Find where the given text appears and provide that cell's center as [X, Y] coordinate. 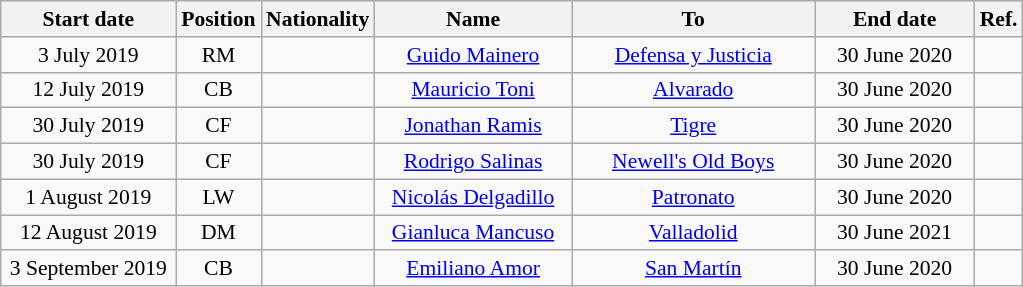
Rodrigo Salinas [473, 162]
Tigre [694, 126]
Guido Mainero [473, 55]
Newell's Old Boys [694, 162]
San Martín [694, 269]
30 June 2021 [895, 233]
LW [218, 197]
Jonathan Ramis [473, 126]
Valladolid [694, 233]
Start date [88, 19]
End date [895, 19]
12 July 2019 [88, 90]
DM [218, 233]
3 September 2019 [88, 269]
Emiliano Amor [473, 269]
Nicolás Delgadillo [473, 197]
Nationality [318, 19]
Ref. [999, 19]
RM [218, 55]
Defensa y Justicia [694, 55]
12 August 2019 [88, 233]
Patronato [694, 197]
3 July 2019 [88, 55]
Name [473, 19]
Mauricio Toni [473, 90]
Alvarado [694, 90]
1 August 2019 [88, 197]
Gianluca Mancuso [473, 233]
To [694, 19]
Position [218, 19]
